Determine the (X, Y) coordinate at the center of the cell enclosing the given text.  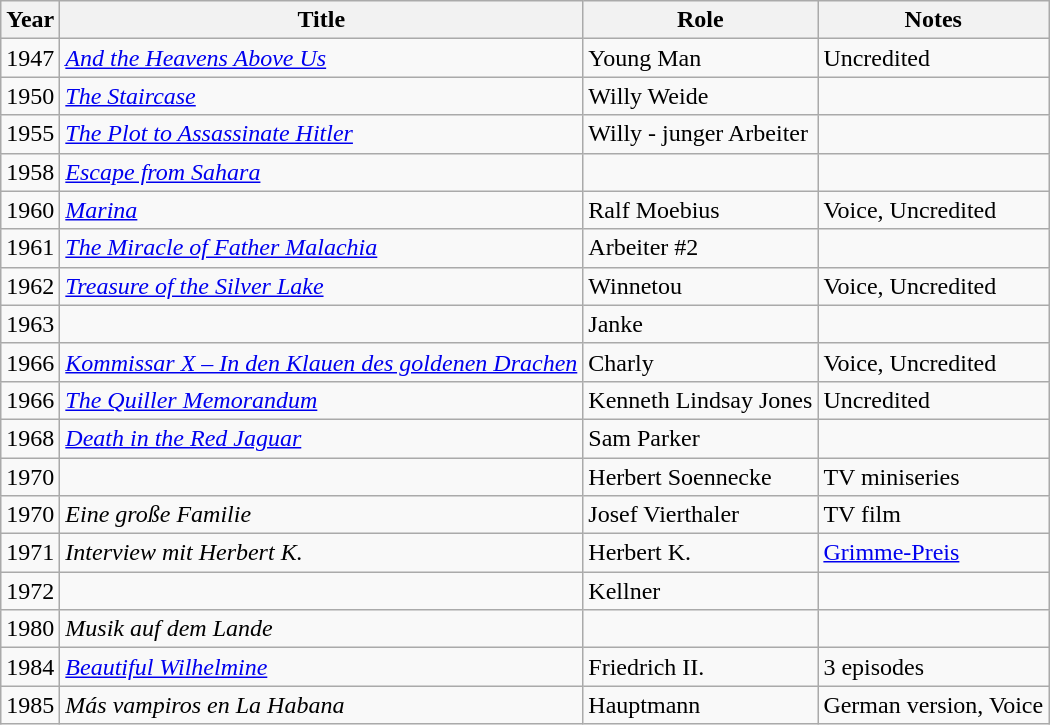
Escape from Sahara (322, 172)
3 episodes (934, 667)
Musik auf dem Lande (322, 629)
Grimme-Preis (934, 553)
Josef Vierthaler (700, 515)
Willy - junger Arbeiter (700, 134)
Herbert K. (700, 553)
Herbert Soennecke (700, 477)
Treasure of the Silver Lake (322, 286)
The Staircase (322, 96)
Friedrich II. (700, 667)
Kenneth Lindsay Jones (700, 400)
Hauptmann (700, 705)
1950 (30, 96)
Beautiful Wilhelmine (322, 667)
Year (30, 20)
Young Man (700, 58)
Marina (322, 210)
TV miniseries (934, 477)
Kellner (700, 591)
1961 (30, 248)
Eine große Familie (322, 515)
1984 (30, 667)
1972 (30, 591)
1955 (30, 134)
Charly (700, 362)
Ralf Moebius (700, 210)
1960 (30, 210)
Role (700, 20)
The Plot to Assassinate Hitler (322, 134)
Arbeiter #2 (700, 248)
1971 (30, 553)
Sam Parker (700, 438)
TV film (934, 515)
Interview mit Herbert K. (322, 553)
Janke (700, 324)
Notes (934, 20)
1947 (30, 58)
1980 (30, 629)
Winnetou (700, 286)
The Miracle of Father Malachia (322, 248)
German version, Voice (934, 705)
The Quiller Memorandum (322, 400)
1968 (30, 438)
1985 (30, 705)
1962 (30, 286)
And the Heavens Above Us (322, 58)
Kommissar X – In den Klauen des goldenen Drachen (322, 362)
1963 (30, 324)
Más vampiros en La Habana (322, 705)
Willy Weide (700, 96)
Title (322, 20)
1958 (30, 172)
Death in the Red Jaguar (322, 438)
